Return [X, Y] of the center of cell containing provided text 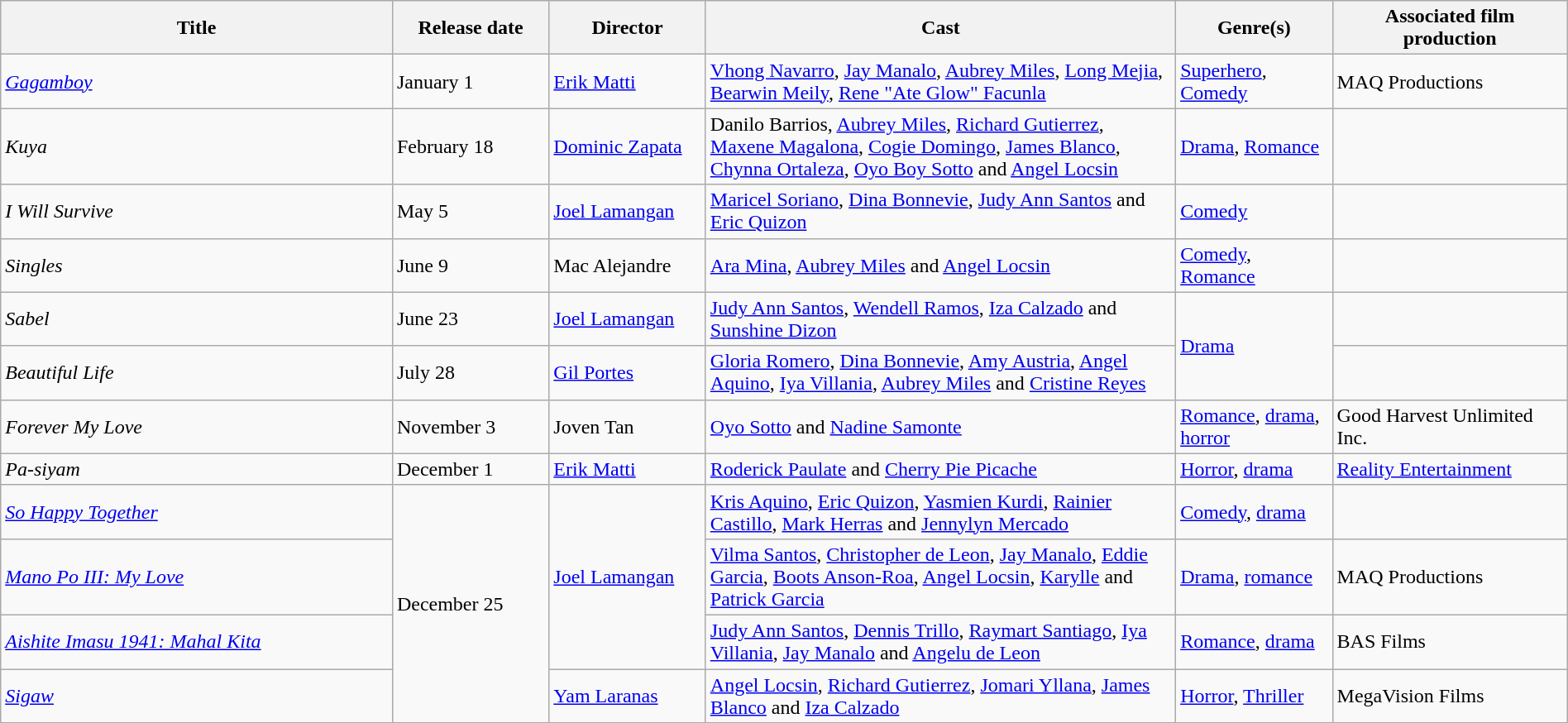
Forever My Love [197, 427]
Cast [940, 28]
December 1 [470, 469]
Sigaw [197, 695]
Danilo Barrios, Aubrey Miles, Richard Gutierrez, Maxene Magalona, Cogie Domingo, James Blanco, Chynna Ortaleza, Oyo Boy Sotto and Angel Locsin [940, 146]
I Will Survive [197, 212]
Drama [1254, 346]
Gagamboy [197, 81]
July 28 [470, 372]
Comedy, Romance [1254, 265]
Associated film production [1450, 28]
Maricel Soriano, Dina Bonnevie, Judy Ann Santos and Eric Quizon [940, 212]
Pa-siyam [197, 469]
June 9 [470, 265]
Yam Laranas [627, 695]
Drama, romance [1254, 577]
Mac Alejandre [627, 265]
Vilma Santos, Christopher de Leon, Jay Manalo, Eddie Garcia, Boots Anson-Roa, Angel Locsin, Karylle and Patrick Garcia [940, 577]
Superhero, Comedy [1254, 81]
Title [197, 28]
Reality Entertainment [1450, 469]
Drama, Romance [1254, 146]
Ara Mina, Aubrey Miles and Angel Locsin [940, 265]
Gloria Romero, Dina Bonnevie, Amy Austria, Angel Aquino, Iya Villania, Aubrey Miles and Cristine Reyes [940, 372]
Kuya [197, 146]
Director [627, 28]
November 3 [470, 427]
BAS Films [1450, 642]
Angel Locsin, Richard Gutierrez, Jomari Yllana, James Blanco and Iza Calzado [940, 695]
May 5 [470, 212]
January 1 [470, 81]
Vhong Navarro, Jay Manalo, Aubrey Miles, Long Mejia, Bearwin Meily, Rene "Ate Glow" Facunla [940, 81]
February 18 [470, 146]
Horror, Thriller [1254, 695]
Dominic Zapata [627, 146]
Release date [470, 28]
December 25 [470, 604]
Judy Ann Santos, Dennis Trillo, Raymart Santiago, Iya Villania, Jay Manalo and Angelu de Leon [940, 642]
Singles [197, 265]
Gil Portes [627, 372]
Joven Tan [627, 427]
Sabel [197, 319]
Horror, drama [1254, 469]
Aishite Imasu 1941: Mahal Kita [197, 642]
Mano Po III: My Love [197, 577]
Romance, drama [1254, 642]
Kris Aquino, Eric Quizon, Yasmien Kurdi, Rainier Castillo, Mark Herras and Jennylyn Mercado [940, 511]
So Happy Together [197, 511]
June 23 [470, 319]
Judy Ann Santos, Wendell Ramos, Iza Calzado and Sunshine Dizon [940, 319]
Comedy [1254, 212]
Roderick Paulate and Cherry Pie Picache [940, 469]
Beautiful Life [197, 372]
Oyo Sotto and Nadine Samonte [940, 427]
MegaVision Films [1450, 695]
Romance, drama, horror [1254, 427]
Comedy, drama [1254, 511]
Good Harvest Unlimited Inc. [1450, 427]
Genre(s) [1254, 28]
